Extract the [x, y] coordinate from the center of the cell holding the provided text.  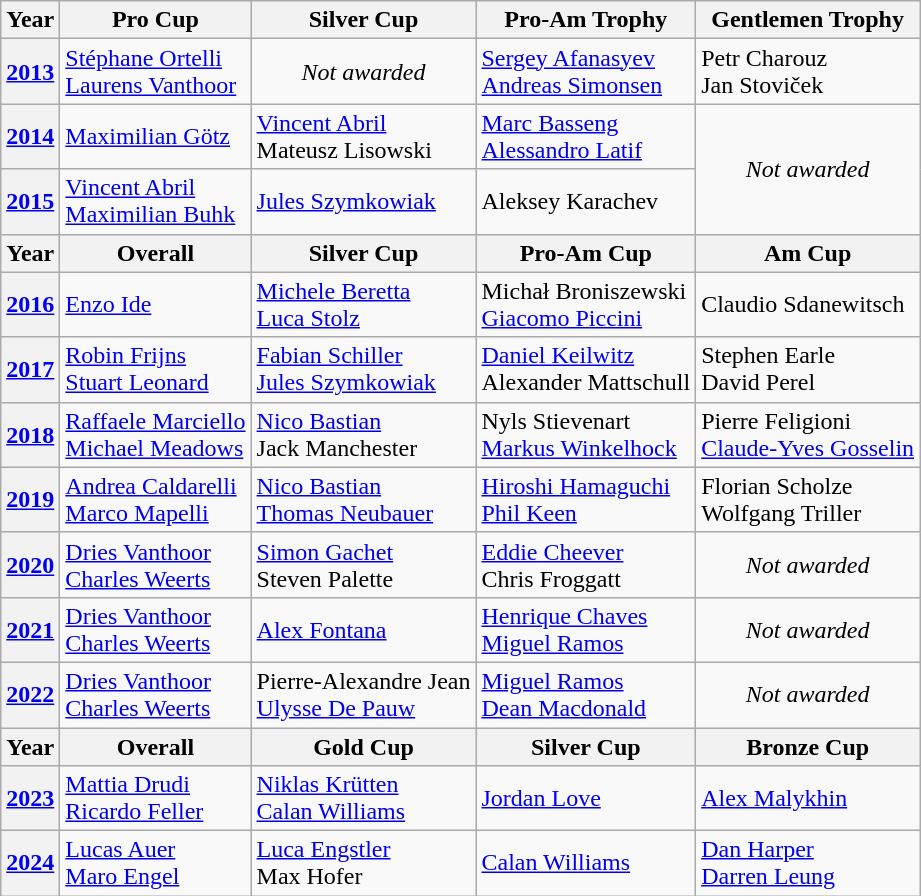
Florian Scholze Wolfgang Triller [808, 500]
2018 [30, 434]
2022 [30, 694]
Aleksey Karachev [586, 202]
Nyls Stievenart Markus Winkelhock [586, 434]
Stéphane Ortelli Laurens Vanthoor [156, 72]
Dan Harper Darren Leung [808, 864]
Eddie Cheever Chris Froggatt [586, 564]
2013 [30, 72]
Pierre-Alexandre Jean Ulysse De Pauw [364, 694]
2021 [30, 630]
Michał Broniszewski Giacomo Piccini [586, 304]
Claudio Sdanewitsch [808, 304]
Andrea Caldarelli Marco Mapelli [156, 500]
2020 [30, 564]
Luca Engstler Max Hofer [364, 864]
Vincent Abril Maximilian Buhk [156, 202]
Vincent Abril Mateusz Lisowski [364, 136]
2019 [30, 500]
Robin Frijns Stuart Leonard [156, 370]
2014 [30, 136]
Niklas Krütten Calan Williams [364, 798]
Alex Malykhin [808, 798]
2024 [30, 864]
Maximilian Götz [156, 136]
Gentlemen Trophy [808, 20]
2016 [30, 304]
Jordan Love [586, 798]
Simon Gachet Steven Palette [364, 564]
Sergey Afanasyev Andreas Simonsen [586, 72]
Miguel Ramos Dean Macdonald [586, 694]
Petr Charouz Jan Stoviček [808, 72]
Am Cup [808, 253]
Nico Bastian Thomas Neubauer [364, 500]
Michele Beretta Luca Stolz [364, 304]
Pro-Am Cup [586, 253]
Mattia Drudi Ricardo Feller [156, 798]
Hiroshi Hamaguchi Phil Keen [586, 500]
Bronze Cup [808, 747]
Jules Szymkowiak [364, 202]
Raffaele Marciello Michael Meadows [156, 434]
2023 [30, 798]
Marc Basseng Alessandro Latif [586, 136]
2017 [30, 370]
Enzo Ide [156, 304]
Daniel Keilwitz Alexander Mattschull [586, 370]
Pro-Am Trophy [586, 20]
Pro Cup [156, 20]
2015 [30, 202]
Alex Fontana [364, 630]
Henrique Chaves Miguel Ramos [586, 630]
Lucas Auer Maro Engel [156, 864]
Gold Cup [364, 747]
Fabian Schiller Jules Szymkowiak [364, 370]
Stephen Earle David Perel [808, 370]
Nico Bastian Jack Manchester [364, 434]
Pierre Feligioni Claude-Yves Gosselin [808, 434]
Calan Williams [586, 864]
